Detect which cell encompasses the target text, then output its [x, y] center coordinate. 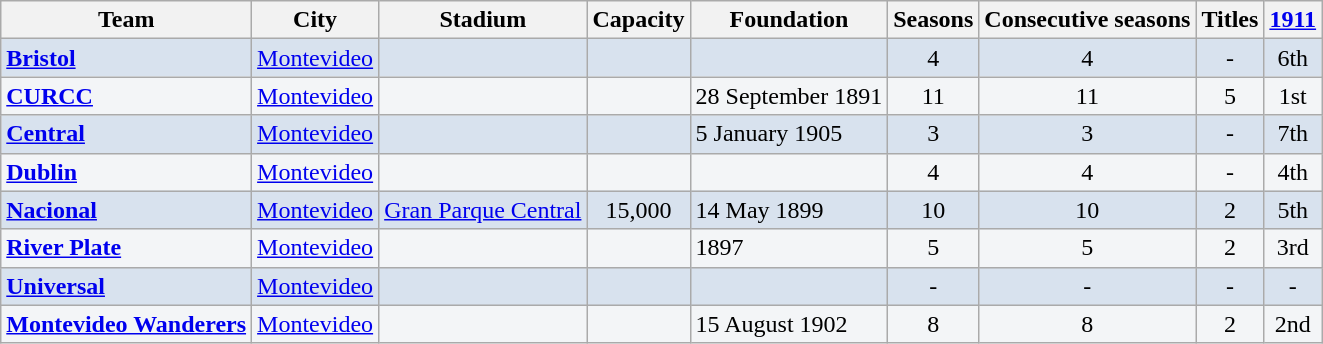
5th [1293, 210]
3rd [1293, 248]
Nacional [126, 210]
1st [1293, 96]
City [316, 20]
Bristol [126, 58]
Titles [1230, 20]
Foundation [789, 20]
28 September 1891 [789, 96]
Capacity [638, 20]
Universal [126, 286]
14 May 1899 [789, 210]
7th [1293, 134]
Dublin [126, 172]
Gran Parque Central [483, 210]
2nd [1293, 324]
Seasons [934, 20]
Team [126, 20]
Consecutive seasons [1088, 20]
CURCC [126, 96]
5 January 1905 [789, 134]
Central [126, 134]
15,000 [638, 210]
1897 [789, 248]
4th [1293, 172]
Montevideo Wanderers [126, 324]
15 August 1902 [789, 324]
1911 [1293, 20]
Stadium [483, 20]
River Plate [126, 248]
6th [1293, 58]
